Scan for the cell matching the given text and deliver its (X, Y) coordinate at center. 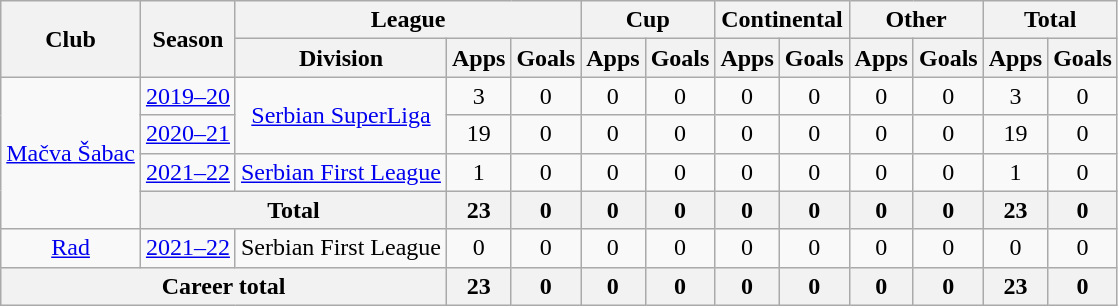
Club (71, 39)
Other (916, 20)
Serbian SuperLiga (340, 115)
Career total (224, 286)
Division (340, 58)
2020–21 (188, 134)
Continental (782, 20)
Cup (648, 20)
Rad (71, 248)
League (408, 20)
2019–20 (188, 96)
Mačva Šabac (71, 153)
Season (188, 39)
